Pinpoint the cell where the given text exists, returning its (X, Y) midpoint coordinate. 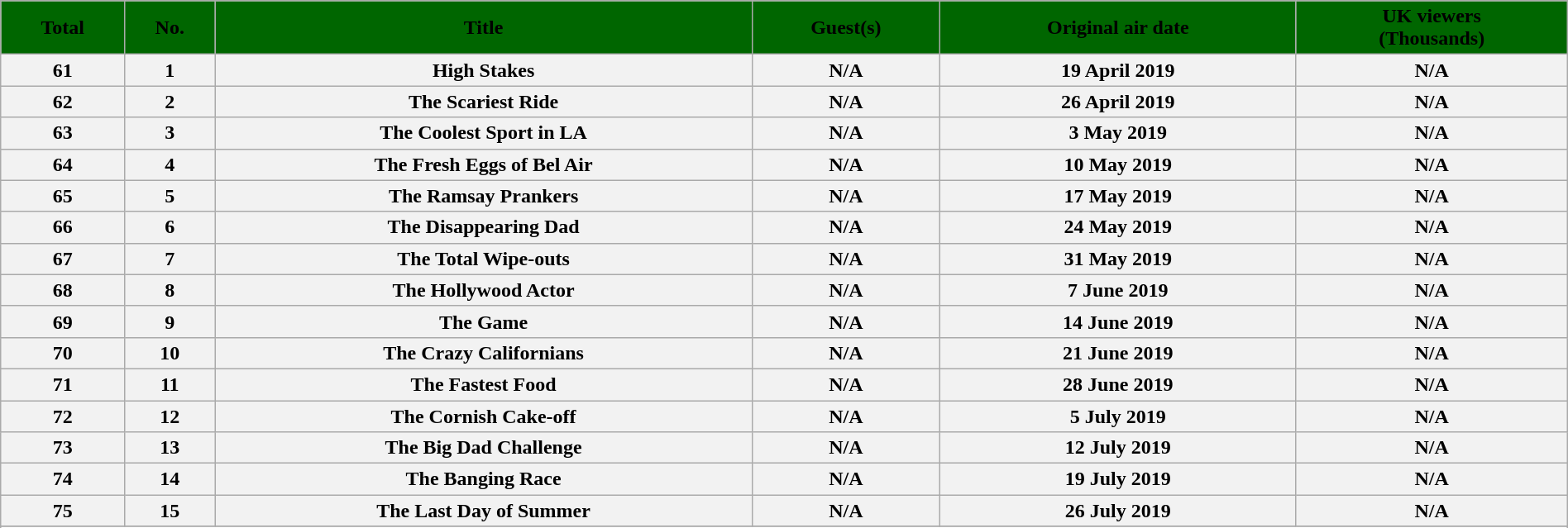
The Fastest Food (483, 384)
7 June 2019 (1118, 290)
64 (63, 164)
4 (170, 164)
The Disappearing Dad (483, 227)
The Coolest Sport in LA (483, 133)
19 April 2019 (1118, 70)
The Crazy Californians (483, 353)
75 (63, 511)
62 (63, 102)
The Ramsay Prankers (483, 196)
The Hollywood Actor (483, 290)
No. (170, 28)
6 (170, 227)
The Cornish Cake-off (483, 416)
3 (170, 133)
The Big Dad Challenge (483, 448)
7 (170, 259)
The Game (483, 321)
13 (170, 448)
5 July 2019 (1118, 416)
High Stakes (483, 70)
Title (483, 28)
15 (170, 511)
71 (63, 384)
19 July 2019 (1118, 479)
The Fresh Eggs of Bel Air (483, 164)
8 (170, 290)
66 (63, 227)
68 (63, 290)
26 April 2019 (1118, 102)
63 (63, 133)
The Scariest Ride (483, 102)
73 (63, 448)
26 July 2019 (1118, 511)
5 (170, 196)
12 (170, 416)
14 June 2019 (1118, 321)
31 May 2019 (1118, 259)
67 (63, 259)
The Banging Race (483, 479)
21 June 2019 (1118, 353)
2 (170, 102)
61 (63, 70)
72 (63, 416)
14 (170, 479)
10 May 2019 (1118, 164)
11 (170, 384)
65 (63, 196)
24 May 2019 (1118, 227)
The Last Day of Summer (483, 511)
12 July 2019 (1118, 448)
70 (63, 353)
1 (170, 70)
28 June 2019 (1118, 384)
Original air date (1118, 28)
3 May 2019 (1118, 133)
9 (170, 321)
The Total Wipe-outs (483, 259)
Total (63, 28)
UK viewers(Thousands) (1432, 28)
Guest(s) (845, 28)
69 (63, 321)
74 (63, 479)
17 May 2019 (1118, 196)
10 (170, 353)
